Identify which cell holds the provided text, then report its (X, Y) central coordinate. 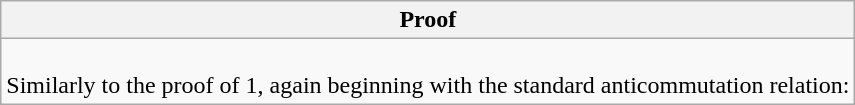
Proof (428, 20)
Similarly to the proof of 1, again beginning with the standard anticommutation relation: (428, 72)
